Return [X, Y] of the center of cell containing provided text 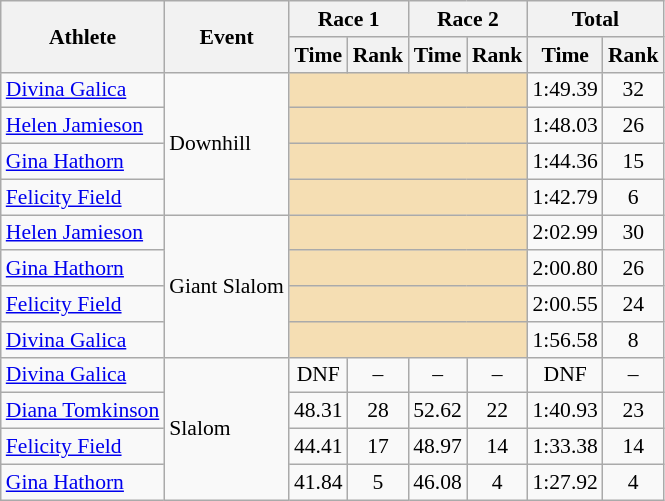
48.97 [438, 447]
Giant Slalom [226, 286]
Race 1 [348, 19]
2:02.99 [564, 233]
15 [634, 162]
1:42.79 [564, 197]
28 [378, 411]
48.31 [318, 411]
17 [378, 447]
8 [634, 340]
1:44.36 [564, 162]
Event [226, 36]
Athlete [83, 36]
1:56.58 [564, 340]
44.41 [318, 447]
2:00.80 [564, 269]
Total [595, 19]
23 [634, 411]
2:00.55 [564, 304]
52.62 [438, 411]
Diana Tomkinson [83, 411]
1:49.39 [564, 90]
1:48.03 [564, 126]
Downhill [226, 143]
1:33.38 [564, 447]
46.08 [438, 482]
1:40.93 [564, 411]
Race 2 [468, 19]
41.84 [318, 482]
24 [634, 304]
32 [634, 90]
1:27.92 [564, 482]
5 [378, 482]
6 [634, 197]
30 [634, 233]
22 [498, 411]
Slalom [226, 428]
